Determine the [X, Y] coordinate at the center of the cell enclosing the given text.  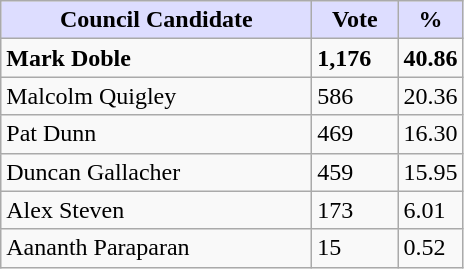
Pat Dunn [156, 134]
173 [355, 210]
% [430, 20]
Alex Steven [156, 210]
469 [355, 134]
6.01 [430, 210]
16.30 [430, 134]
20.36 [430, 96]
15 [355, 248]
Aananth Paraparan [156, 248]
1,176 [355, 58]
Malcolm Quigley [156, 96]
40.86 [430, 58]
459 [355, 172]
586 [355, 96]
Vote [355, 20]
Mark Doble [156, 58]
Duncan Gallacher [156, 172]
0.52 [430, 248]
Council Candidate [156, 20]
15.95 [430, 172]
